Pinpoint the cell where the given text exists, returning its (x, y) midpoint coordinate. 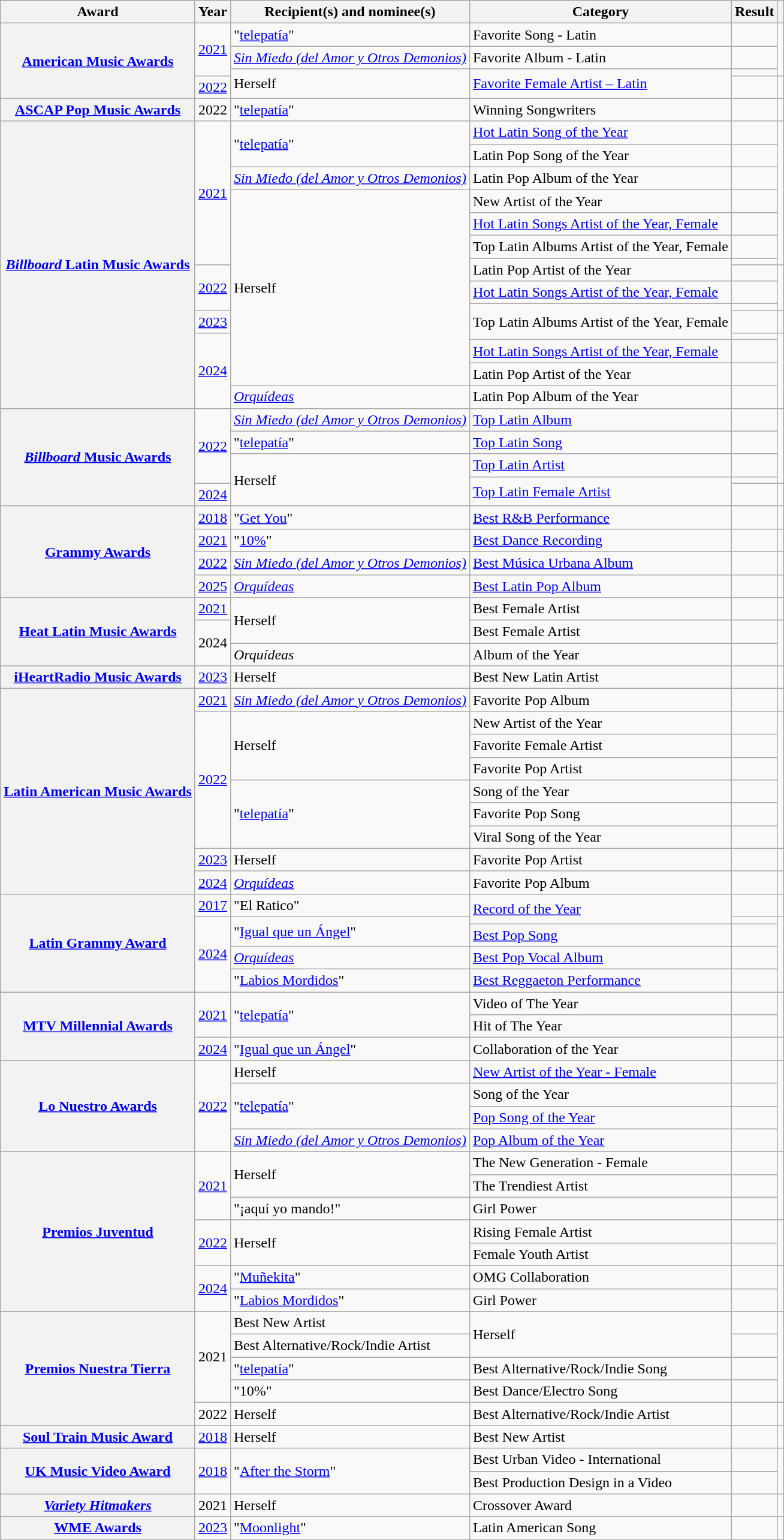
Pop Album of the Year (601, 1140)
Result (755, 12)
Variety Hitmakers (98, 1505)
Viral Song of the Year (601, 837)
Category (601, 12)
"After the Storm" (350, 1471)
iHeartRadio Music Awards (98, 677)
Billboard Latin Music Awards (98, 265)
Video of The Year (601, 1003)
Top Latin Song (601, 442)
Top Latin Artist (601, 465)
Best Dance/Electro Song (601, 1391)
Lo Nuestro Awards (98, 1106)
The New Generation - Female (601, 1163)
Premios Nuestra Tierra (98, 1369)
WME Awards (98, 1528)
"El Ratico" (350, 905)
American Music Awards (98, 61)
Pop Song of the Year (601, 1117)
Favorite Female Artist (601, 746)
"Moonlight" (350, 1528)
"Muñekita" (350, 1277)
Latin American Music Awards (98, 791)
Rising Female Artist (601, 1231)
Best Música Urbana Album (601, 563)
Best Production Design in a Video (601, 1482)
Favorite Female Artist – Latin (601, 84)
Female Youth Artist (601, 1254)
2025 (212, 586)
Top Latin Album (601, 420)
Hot Latin Song of the Year (601, 132)
Heat Latin Music Awards (98, 632)
New Artist of the Year - Female (601, 1072)
Latin American Song (601, 1528)
Best Alternative/Rock/Indie Song (601, 1369)
Award (98, 12)
Winning Songwriters (601, 110)
Best Latin Pop Album (601, 586)
Best Urban Video - International (601, 1460)
Hit of The Year (601, 1026)
Best Pop Song (601, 935)
UK Music Video Award (98, 1471)
Grammy Awards (98, 551)
ASCAP Pop Music Awards (98, 110)
Billboard Music Awards (98, 457)
Album of the Year (601, 655)
Favorite Song - Latin (601, 35)
Crossover Award (601, 1505)
"¡aquí yo mando!" (350, 1209)
Recipient(s) and nominee(s) (350, 12)
Latin Grammy Award (98, 942)
Favorite Pop Song (601, 814)
MTV Millennial Awards (98, 1026)
Top Latin Female Artist (601, 492)
Soul Train Music Award (98, 1437)
Favorite Album - Latin (601, 58)
Collaboration of the Year (601, 1049)
"Get You" (350, 517)
Record of the Year (601, 909)
Latin Pop Song of the Year (601, 155)
Year (212, 12)
Best Dance Recording (601, 540)
OMG Collaboration (601, 1277)
Best Pop Vocal Album (601, 958)
Best R&B Performance (601, 517)
The Trendiest Artist (601, 1186)
2017 (212, 905)
Premios Juventud (98, 1231)
Best New Latin Artist (601, 677)
Best Reggaeton Performance (601, 981)
